Capture the cell that displays the provided text and extract its (x, y) central coordinate. 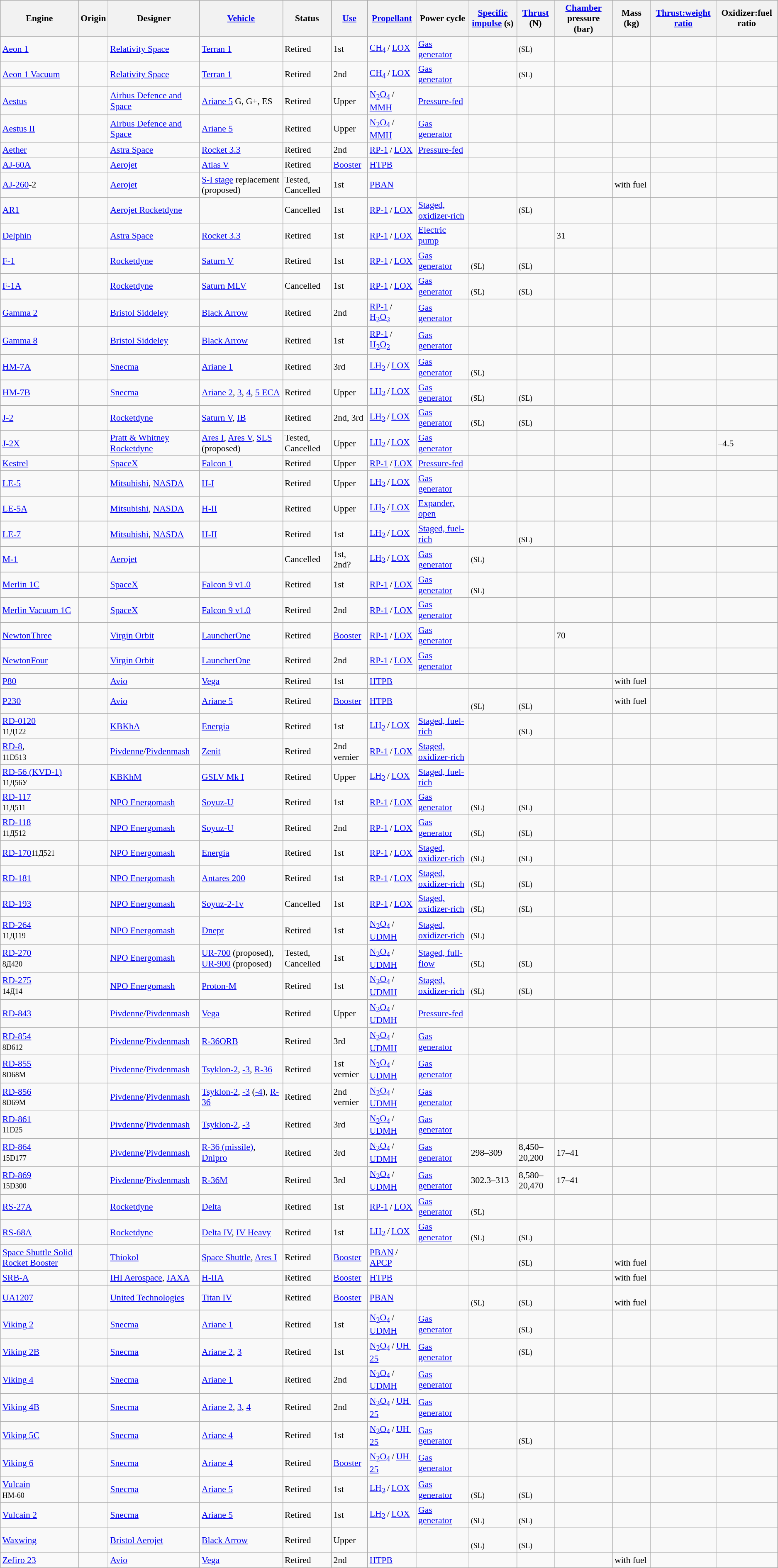
Antares 200 (241, 879)
Ariane 2, 3, 4, 5 ECA (241, 392)
RD-856 8D69M (39, 1097)
Ares I, Ares V, SLS (proposed) (241, 443)
Aeon 1 Vacuum (39, 75)
Origin (93, 18)
GSLV Mk I (241, 777)
Gamma 2 (39, 313)
Atlas V (241, 165)
R-36 (missile), Dnipro (241, 1152)
Propellant (392, 18)
Engine (39, 18)
Viking 4 (39, 1380)
RD-17011Д521 (39, 853)
United Technologies (154, 1298)
LE-5 (39, 484)
H-I (241, 484)
RD-864 15D177 (39, 1152)
Ariane 5 G, G+, ES (241, 101)
Waxwing (39, 1541)
AJ-60A (39, 165)
RD-854 8D612 (39, 1041)
Soyuz-2-1v (241, 903)
Saturn MLV (241, 286)
S-I stage replacement (proposed) (241, 185)
302.3–313 (493, 1181)
Delphin (39, 236)
F-1 (39, 261)
Delta IV, IV Heavy (241, 1232)
RD-869 15D300 (39, 1181)
UR-700 (proposed), UR-900 (proposed) (241, 958)
Vehicle (241, 18)
Merlin Vacuum 1C (39, 610)
Dnepr (241, 931)
RS-68A (39, 1232)
Ariane 2, 3 (241, 1352)
Oxidizer:fuel ratio (746, 18)
Viking 5C (39, 1435)
Specific impulse (s) (493, 18)
Space Shuttle Solid Rocket Booster (39, 1258)
PBAN / APCP (392, 1258)
Aeon 1 (39, 49)
Chamber pressure (bar) (583, 18)
RD-264 11Д119 (39, 931)
Viking 6 (39, 1463)
Proton-M (241, 986)
Zefiro 23 (39, 1561)
Delta (241, 1207)
Aestus (39, 101)
31 (583, 236)
LE-5A (39, 509)
RD-843 (39, 1014)
Thiokol (154, 1258)
Bristol Aerojet (154, 1541)
P230 (39, 701)
LE-7 (39, 534)
Tsyklon-2, -3 (241, 1125)
1st, 2nd? (349, 559)
Aestus II (39, 129)
Aerojet Rocketdyne (154, 210)
P80 (39, 681)
Space Shuttle, Ares I (241, 1258)
IHI Aerospace, JAXA (154, 1278)
RD-861 11D25 (39, 1125)
Gamma 8 (39, 341)
Viking 2 (39, 1324)
2nd, 3rd (349, 418)
Expander, open (442, 509)
Falcon 1 (241, 463)
J-2X (39, 443)
70 (583, 635)
Status (307, 18)
RD-0120 11Д122 (39, 727)
Pratt & Whitney Rocketdyne (154, 443)
Viking 2B (39, 1352)
RD-8, 11D513 (39, 752)
298–309 (493, 1152)
1st vernier (349, 1069)
J-2 (39, 418)
Titan IV (241, 1298)
Thrust:weight ratio (683, 18)
AR1 (39, 210)
8,450–20,200 (535, 1152)
RD-275 14Д14 (39, 986)
RD-2708Д420 (39, 958)
Zenit (241, 752)
Merlin 1C (39, 585)
HM-7B (39, 392)
SRB-A (39, 1278)
Use (349, 18)
Vulcain 2 (39, 1515)
R-36ORB (241, 1041)
Kestrel (39, 463)
8,580–20,470 (535, 1181)
UA1207 (39, 1298)
RD-56 (KVD-1) 11Д56У (39, 777)
RD-117 11Д511 (39, 802)
Designer (154, 18)
Mass (kg) (632, 18)
KBKhA (154, 727)
RD-118 11Д512 (39, 828)
NewtonFour (39, 661)
Staged, full-flow (442, 958)
RD-193 (39, 903)
F-1A (39, 286)
NewtonThree (39, 635)
RS-27A (39, 1207)
AJ-260-2 (39, 185)
Ariane 2, 3, 4 (241, 1408)
Saturn V, IB (241, 418)
Tsyklon-2, -3 (-4), R-36 (241, 1097)
HM-7A (39, 368)
RD-181 (39, 879)
–4.5 (746, 443)
Aether (39, 150)
RD-855 8D68M (39, 1069)
Vulcain HM-60 (39, 1490)
KBKhM (154, 777)
Electric pump (442, 236)
Viking 4B (39, 1408)
Saturn V (241, 261)
Tsyklon-2, -3, R-36 (241, 1069)
Thrust (N) (535, 18)
Power cycle (442, 18)
H-IIA (241, 1278)
M-1 (39, 559)
R-36M (241, 1181)
